Capture the cell that displays the provided text and extract its (X, Y) central coordinate. 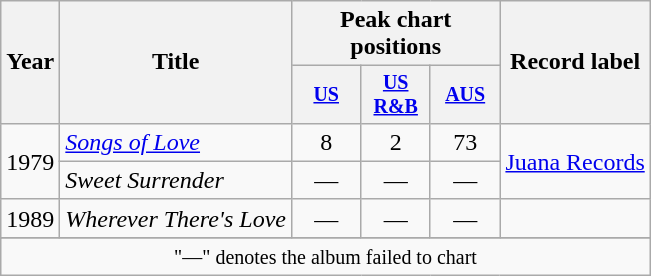
AUS (464, 94)
US (326, 94)
73 (464, 142)
8 (326, 142)
Year (30, 62)
Peak chart positions (395, 34)
1989 (30, 218)
1979 (30, 161)
Songs of Love (176, 142)
US R&B (396, 94)
Wherever There's Love (176, 218)
Sweet Surrender (176, 180)
2 (396, 142)
Record label (575, 62)
"—" denotes the album failed to chart (326, 256)
Juana Records (575, 161)
Title (176, 62)
